Pinpoint the cell where the given text exists, returning its (X, Y) midpoint coordinate. 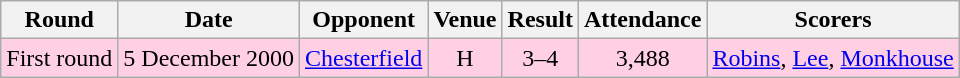
5 December 2000 (209, 58)
Chesterfield (363, 58)
First round (60, 58)
Date (209, 20)
3,488 (642, 58)
3–4 (540, 58)
Scorers (833, 20)
Robins, Lee, Monkhouse (833, 58)
Attendance (642, 20)
Opponent (363, 20)
Result (540, 20)
Venue (465, 20)
H (465, 58)
Round (60, 20)
